Find where the given text appears and provide that cell's center as [X, Y] coordinate. 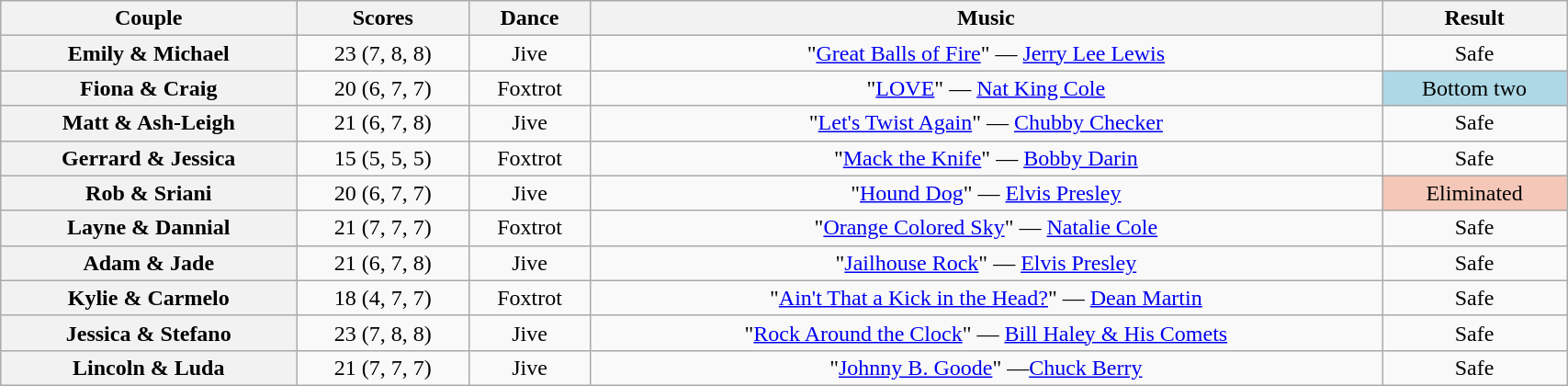
"Orange Colored Sky" — Natalie Cole [986, 228]
"Jailhouse Rock" — Elvis Presley [986, 263]
Jessica & Stefano [149, 333]
"Ain't That a Kick in the Head?" — Dean Martin [986, 298]
"LOVE" — Nat King Cole [986, 88]
Scores [383, 18]
Layne & Dannial [149, 228]
"Let's Twist Again" — Chubby Checker [986, 123]
Result [1475, 18]
Matt & Ash-Leigh [149, 123]
Adam & Jade [149, 263]
18 (4, 7, 7) [383, 298]
"Hound Dog" — Elvis Presley [986, 193]
Dance [529, 18]
Bottom two [1475, 88]
"Johnny B. Goode" —Chuck Berry [986, 368]
Gerrard & Jessica [149, 158]
Emily & Michael [149, 53]
"Rock Around the Clock" — Bill Haley & His Comets [986, 333]
Fiona & Craig [149, 88]
Couple [149, 18]
Eliminated [1475, 193]
Kylie & Carmelo [149, 298]
15 (5, 5, 5) [383, 158]
Rob & Sriani [149, 193]
"Mack the Knife" — Bobby Darin [986, 158]
Music [986, 18]
"Great Balls of Fire" — Jerry Lee Lewis [986, 53]
Lincoln & Luda [149, 368]
